Capture the cell that displays the provided text and extract its [X, Y] central coordinate. 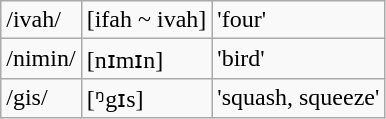
'bird' [298, 59]
'squash, squeeze' [298, 98]
/ivah/ [41, 20]
[ifah ~ ivah] [146, 20]
/nimin/ [41, 59]
[ᵑgɪs] [146, 98]
/gis/ [41, 98]
[nɪmɪn] [146, 59]
'four' [298, 20]
